Return the (X, Y) coordinate for the center point of the cell that contains the specified text.  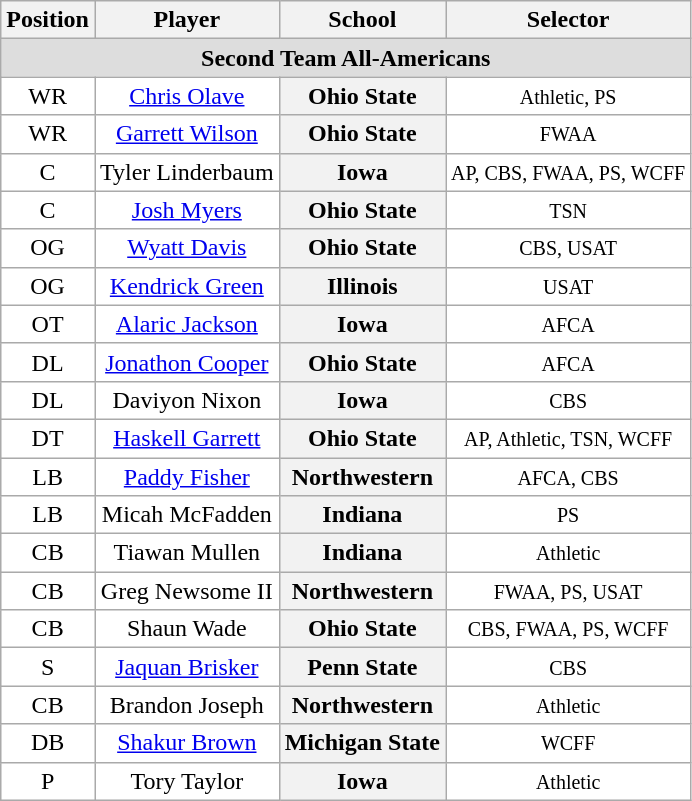
Penn State (362, 667)
Micah McFadden (186, 515)
Player (186, 20)
PS (568, 515)
Greg Newsome II (186, 591)
Jaquan Brisker (186, 667)
Josh Myers (186, 210)
Selector (568, 20)
Kendrick Green (186, 286)
School (362, 20)
AFCA, CBS (568, 477)
Brandon Joseph (186, 705)
Tyler Linderbaum (186, 172)
CBS, USAT (568, 248)
Paddy Fisher (186, 477)
Daviyon Nixon (186, 400)
CBS, FWAA, PS, WCFF (568, 629)
OT (48, 324)
AP, Athletic, TSN, WCFF (568, 438)
Haskell Garrett (186, 438)
FWAA, PS, USAT (568, 591)
Illinois (362, 286)
Alaric Jackson (186, 324)
Athletic, PS (568, 96)
DB (48, 743)
Chris Olave (186, 96)
FWAA (568, 134)
Second Team All-Americans (346, 58)
DT (48, 438)
P (48, 781)
USAT (568, 286)
WCFF (568, 743)
Michigan State (362, 743)
AP, CBS, FWAA, PS, WCFF (568, 172)
Shakur Brown (186, 743)
Wyatt Davis (186, 248)
Garrett Wilson (186, 134)
Tory Taylor (186, 781)
Position (48, 20)
Tiawan Mullen (186, 553)
S (48, 667)
TSN (568, 210)
Shaun Wade (186, 629)
Jonathon Cooper (186, 362)
